Return the [X, Y] coordinate for the center point of the cell that contains the specified text.  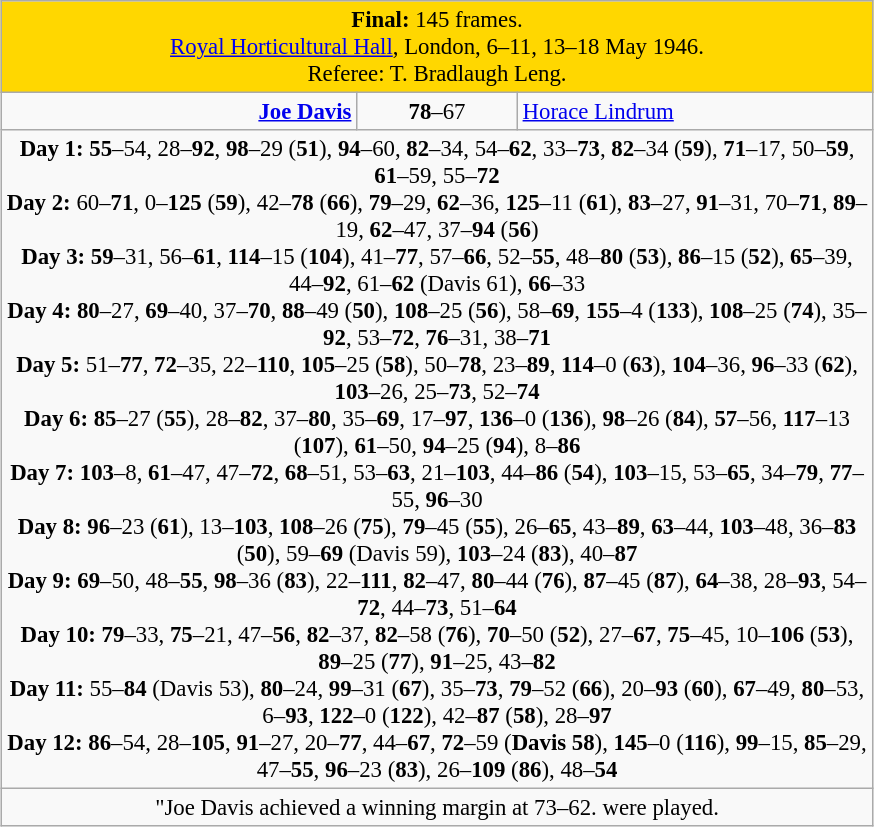
Final: 145 frames.Royal Horticultural Hall, London, 6–11, 13–18 May 1946.Referee: T. Bradlaugh Leng. [437, 47]
Joe Davis [179, 112]
Horace Lindrum [695, 112]
"Joe Davis achieved a winning margin at 73–62. were played. [437, 808]
78–67 [438, 112]
